Determine the [x, y] coordinate at the center of the cell enclosing the given text.  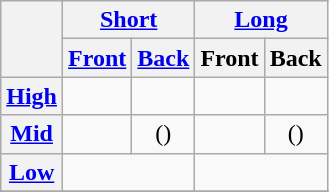
High [32, 96]
Low [32, 172]
Mid [32, 134]
Long [261, 20]
Short [129, 20]
